Capture the cell that displays the provided text and extract its [x, y] central coordinate. 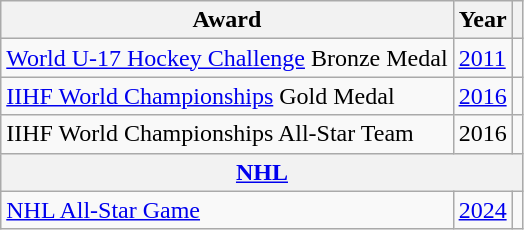
NHL [262, 172]
NHL All-Star Game [227, 210]
2011 [482, 58]
IIHF World Championships Gold Medal [227, 96]
2024 [482, 210]
Year [482, 20]
World U-17 Hockey Challenge Bronze Medal [227, 58]
IIHF World Championships All-Star Team [227, 134]
Award [227, 20]
